Search for the cell housing the specified text and yield its [x, y] center coordinate. 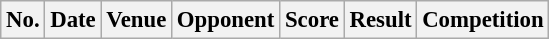
Competition [483, 20]
Opponent [226, 20]
Result [380, 20]
Venue [136, 20]
Score [312, 20]
Date [73, 20]
No. [23, 20]
